Determine the [X, Y] coordinate at the center of the cell enclosing the given text.  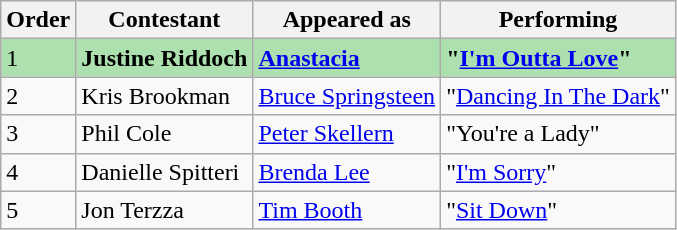
3 [38, 134]
1 [38, 58]
Bruce Springsteen [347, 96]
Jon Terzza [164, 210]
Tim Booth [347, 210]
Justine Riddoch [164, 58]
Phil Cole [164, 134]
"I'm Sorry" [558, 172]
Danielle Spitteri [164, 172]
Appeared as [347, 20]
"I'm Outta Love" [558, 58]
Brenda Lee [347, 172]
Contestant [164, 20]
4 [38, 172]
Anastacia [347, 58]
Peter Skellern [347, 134]
5 [38, 210]
Order [38, 20]
Kris Brookman [164, 96]
"You're a Lady" [558, 134]
2 [38, 96]
Performing [558, 20]
"Sit Down" [558, 210]
"Dancing In The Dark" [558, 96]
